Identify which cell holds the provided text, then report its [x, y] central coordinate. 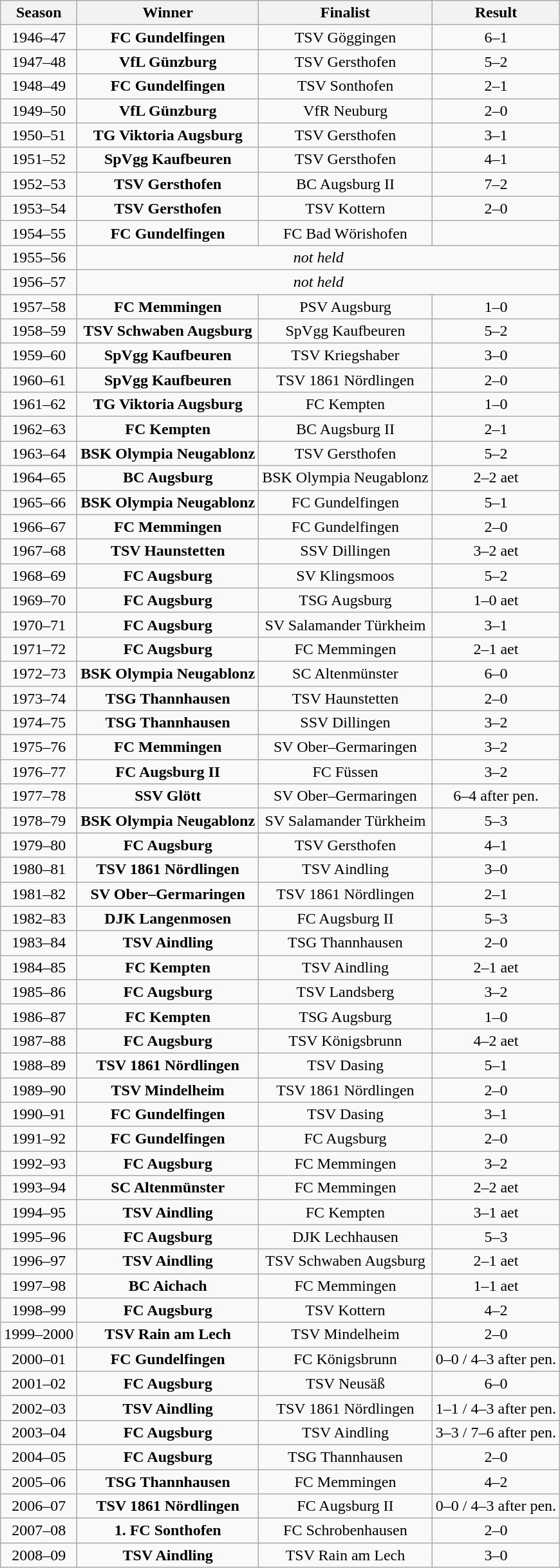
1973–74 [39, 698]
1975–76 [39, 747]
1949–50 [39, 111]
3–1 aet [496, 1212]
VfR Neuburg [346, 111]
TSV Landsberg [346, 992]
TSV Königsbrunn [346, 1041]
1991–92 [39, 1139]
Winner [168, 13]
SV Klingsmoos [346, 576]
6–1 [496, 37]
1950–51 [39, 135]
FC Bad Wörishofen [346, 233]
TSV Göggingen [346, 37]
Result [496, 13]
DJK Langenmosen [168, 918]
DJK Lechhausen [346, 1237]
1994–95 [39, 1212]
BC Augsburg [168, 478]
1977–78 [39, 796]
1. FC Sonthofen [168, 1531]
3–2 aet [496, 551]
1995–96 [39, 1237]
2006–07 [39, 1506]
1957–58 [39, 307]
2007–08 [39, 1531]
TSV Neusäß [346, 1383]
1951–52 [39, 160]
2008–09 [39, 1555]
1974–75 [39, 723]
1966–67 [39, 527]
1964–65 [39, 478]
1989–90 [39, 1090]
1983–84 [39, 943]
1978–79 [39, 821]
1990–91 [39, 1115]
1960–61 [39, 380]
1996–97 [39, 1261]
1953–54 [39, 208]
FC Füssen [346, 772]
TSV Kriegshaber [346, 356]
1959–60 [39, 356]
1979–80 [39, 845]
7–2 [496, 184]
1965–66 [39, 502]
1997–98 [39, 1286]
FC Königsbrunn [346, 1359]
1947–48 [39, 62]
1998–99 [39, 1310]
1948–49 [39, 86]
2005–06 [39, 1481]
1981–82 [39, 894]
1982–83 [39, 918]
1985–86 [39, 992]
1993–94 [39, 1188]
1961–62 [39, 405]
1984–85 [39, 967]
1946–47 [39, 37]
1956–57 [39, 282]
TSV Sonthofen [346, 86]
1–0 aet [496, 600]
1967–68 [39, 551]
4–2 aet [496, 1041]
1963–64 [39, 453]
1999–2000 [39, 1335]
2004–05 [39, 1457]
1980–81 [39, 870]
1968–69 [39, 576]
1952–53 [39, 184]
1971–72 [39, 649]
FC Schrobenhausen [346, 1531]
1969–70 [39, 600]
1972–73 [39, 673]
1–1 / 4–3 after pen. [496, 1408]
2002–03 [39, 1408]
1954–55 [39, 233]
BC Aichach [168, 1286]
Finalist [346, 13]
1976–77 [39, 772]
1–1 aet [496, 1286]
1962–63 [39, 429]
1987–88 [39, 1041]
1955–56 [39, 257]
6–4 after pen. [496, 796]
PSV Augsburg [346, 307]
1988–89 [39, 1065]
Season [39, 13]
SSV Glött [168, 796]
1986–87 [39, 1016]
1992–93 [39, 1163]
1958–59 [39, 331]
3–3 / 7–6 after pen. [496, 1432]
1970–71 [39, 624]
2001–02 [39, 1383]
2000–01 [39, 1359]
2003–04 [39, 1432]
